Output the [X, Y] coordinate of the center of the cell containing the given text.  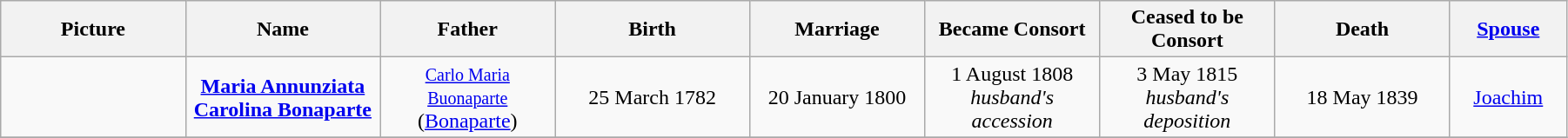
18 May 1839 [1363, 97]
1 August 1808husband's accession [1013, 97]
Ceased to be Consort [1187, 30]
Death [1363, 30]
25 March 1782 [653, 97]
Birth [653, 30]
3 May 1815husband's deposition [1187, 97]
Carlo Maria Buonaparte(Bonaparte) [468, 97]
Spouse [1508, 30]
Maria Annunziata Carolina Bonaparte [283, 97]
Joachim [1508, 97]
Name [283, 30]
Became Consort [1013, 30]
Father [468, 30]
20 January 1800 [837, 97]
Marriage [837, 30]
Picture [93, 30]
